Return [x, y] of the center of cell containing provided text 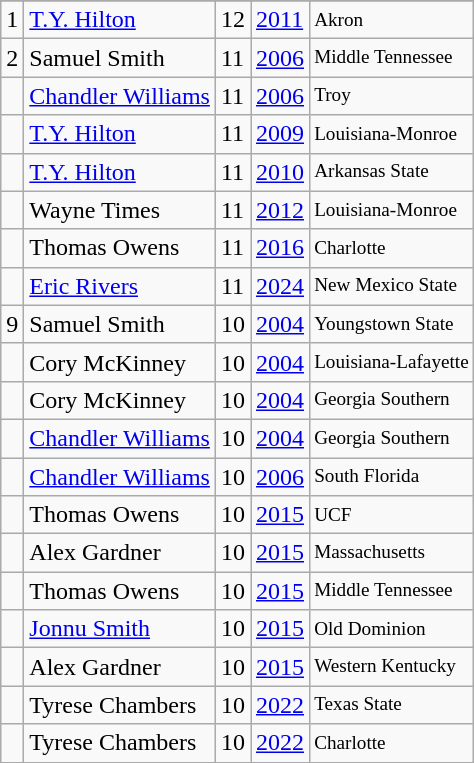
12 [232, 20]
Old Dominion [392, 629]
Wayne Times [120, 210]
Arkansas State [392, 172]
UCF [392, 515]
2024 [280, 286]
Eric Rivers [120, 286]
1 [12, 20]
Akron [392, 20]
Texas State [392, 705]
Western Kentucky [392, 667]
New Mexico State [392, 286]
Jonnu Smith [120, 629]
Massachusetts [392, 553]
Troy [392, 96]
South Florida [392, 477]
Louisiana-Lafayette [392, 362]
9 [12, 324]
Youngstown State [392, 324]
2 [12, 58]
2011 [280, 20]
2009 [280, 134]
2016 [280, 248]
2012 [280, 210]
2010 [280, 172]
